Pinpoint the cell where the given text exists, returning its (X, Y) midpoint coordinate. 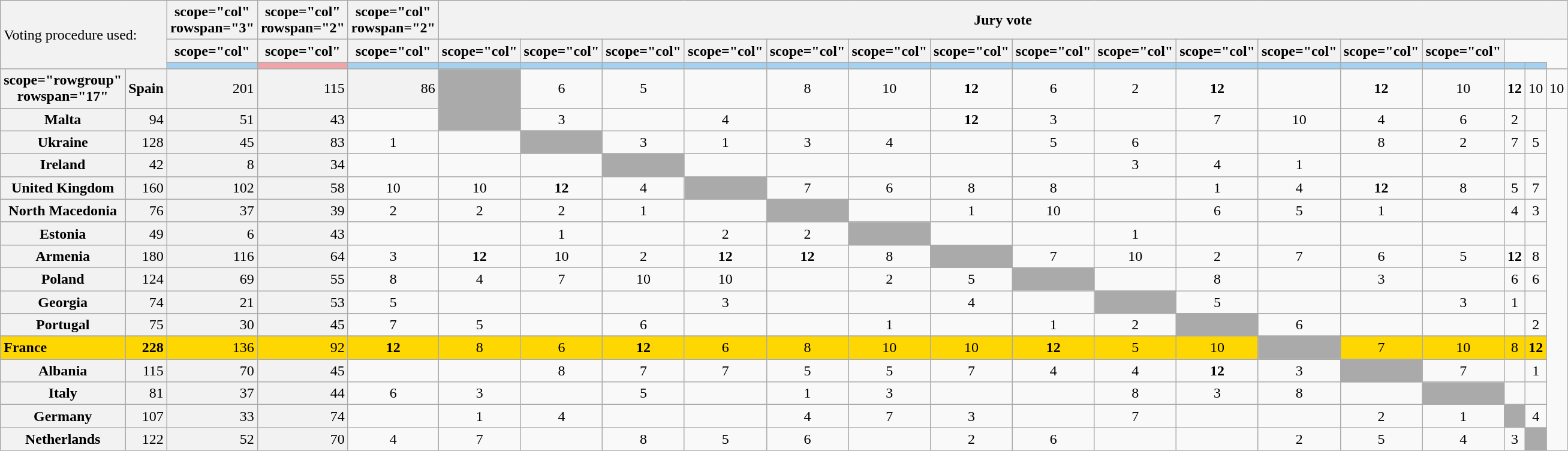
53 (302, 302)
69 (212, 279)
128 (146, 142)
86 (393, 89)
Ireland (63, 165)
Portugal (63, 325)
France (63, 348)
55 (302, 279)
Georgia (63, 302)
Poland (63, 279)
228 (146, 348)
33 (212, 416)
Ukraine (63, 142)
52 (212, 439)
Voting procedure used: (84, 35)
122 (146, 439)
scope="rowgroup" rowspan="17" (63, 89)
Albania (63, 371)
83 (302, 142)
76 (146, 211)
64 (302, 256)
Armenia (63, 256)
136 (212, 348)
Germany (63, 416)
34 (302, 165)
North Macedonia (63, 211)
201 (212, 89)
94 (146, 119)
Estonia (63, 233)
51 (212, 119)
Malta (63, 119)
United Kingdom (63, 188)
21 (212, 302)
Italy (63, 393)
116 (212, 256)
102 (212, 188)
75 (146, 325)
scope="col" rowspan="3" (212, 20)
160 (146, 188)
107 (146, 416)
58 (302, 188)
92 (302, 348)
30 (212, 325)
49 (146, 233)
39 (302, 211)
Jury vote (1003, 20)
124 (146, 279)
180 (146, 256)
44 (302, 393)
Netherlands (63, 439)
Spain (146, 89)
42 (146, 165)
81 (146, 393)
